Find where the given text appears and provide that cell's center as [x, y] coordinate. 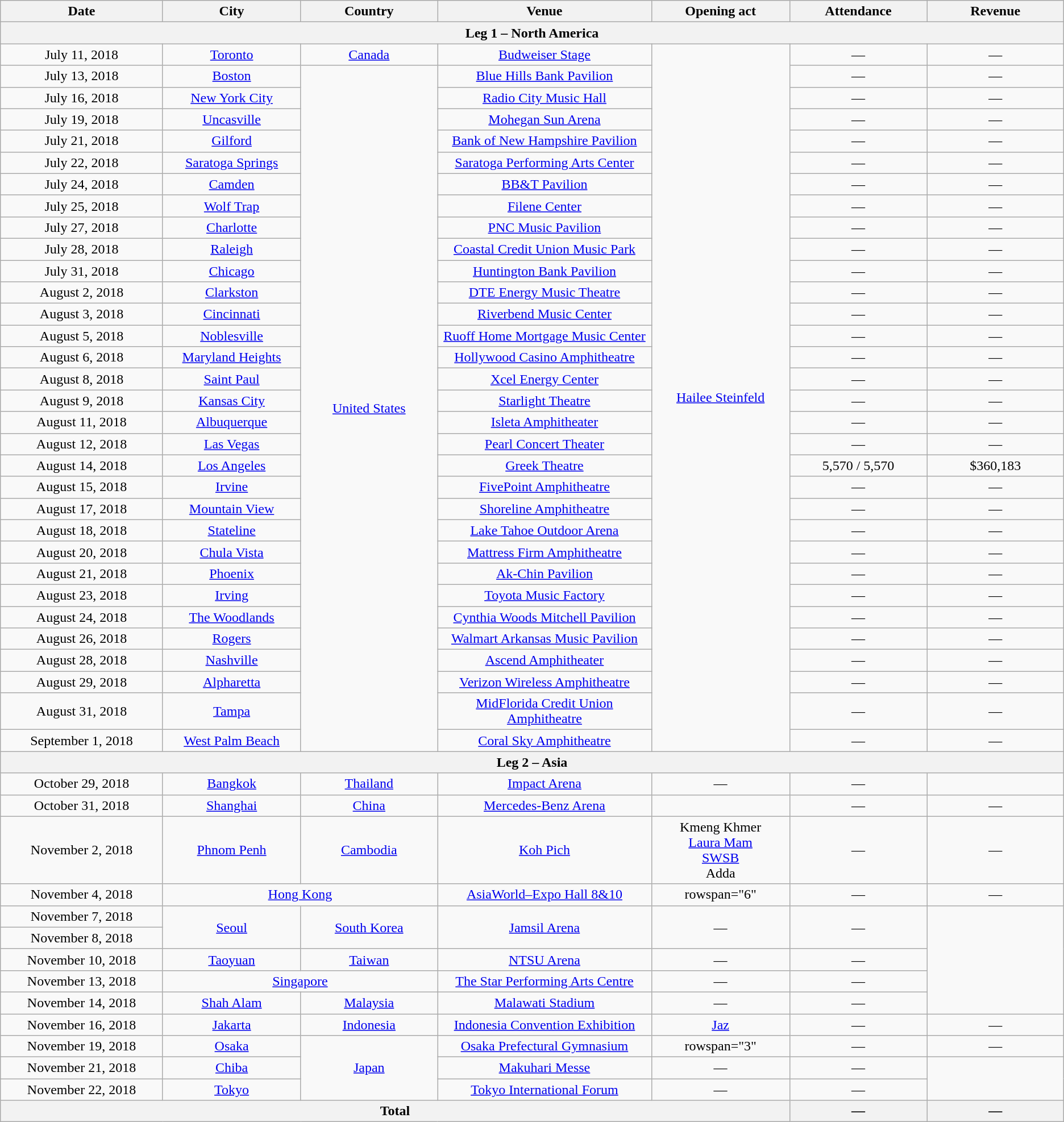
Impact Arena [545, 784]
Koh Pich [545, 850]
Starlight Theatre [545, 401]
Attendance [858, 11]
November 22, 2018 [82, 1090]
July 25, 2018 [82, 206]
Hong Kong [300, 895]
Shoreline Amphitheatre [545, 509]
Las Vegas [232, 444]
New York City [232, 98]
August 2, 2018 [82, 293]
July 31, 2018 [82, 271]
Indonesia [369, 1025]
Osaka [232, 1046]
August 12, 2018 [82, 444]
Leg 1 – North America [532, 33]
Cynthia Woods Mitchell Pavilion [545, 617]
August 6, 2018 [82, 358]
Phnom Penh [232, 850]
Shah Alam [232, 1003]
Taiwan [369, 959]
Pearl Concert Theater [545, 444]
rowspan="6" [721, 895]
Malaysia [369, 1003]
Coastal Credit Union Music Park [545, 249]
August 26, 2018 [82, 639]
Leg 2 – Asia [532, 762]
October 31, 2018 [82, 805]
Taoyuan [232, 959]
Country [369, 11]
Phoenix [232, 574]
Shanghai [232, 805]
Saratoga Springs [232, 163]
rowspan="3" [721, 1046]
Cincinnati [232, 314]
Mattress Firm Amphitheatre [545, 552]
Opening act [721, 11]
MidFlorida Credit Union Amphitheatre [545, 712]
Chicago [232, 271]
Ak-Chin Pavilion [545, 574]
Riverbend Music Center [545, 314]
Cambodia [369, 850]
November 8, 2018 [82, 938]
September 1, 2018 [82, 741]
West Palm Beach [232, 741]
DTE Energy Music Theatre [545, 293]
August 31, 2018 [82, 712]
Malawati Stadium [545, 1003]
August 11, 2018 [82, 422]
July 27, 2018 [82, 227]
Revenue [995, 11]
Mohegan Sun Arena [545, 119]
Osaka Prefectural Gymnasium [545, 1046]
Total [395, 1111]
Thailand [369, 784]
Blue Hills Bank Pavilion [545, 76]
Makuhari Messe [545, 1068]
November 21, 2018 [82, 1068]
Jakarta [232, 1025]
November 10, 2018 [82, 959]
Huntington Bank Pavilion [545, 271]
Nashville [232, 660]
South Korea [369, 927]
November 4, 2018 [82, 895]
Wolf Trap [232, 206]
Filene Center [545, 206]
The Woodlands [232, 617]
August 8, 2018 [82, 379]
Irvine [232, 487]
Date [82, 11]
Camden [232, 184]
AsiaWorld–Expo Hall 8&10 [545, 895]
November 7, 2018 [82, 916]
Mountain View [232, 509]
Charlotte [232, 227]
August 3, 2018 [82, 314]
Raleigh [232, 249]
Irving [232, 595]
Los Angeles [232, 466]
Jamsil Arena [545, 927]
Chiba [232, 1068]
Budweiser Stage [545, 55]
Coral Sky Amphitheatre [545, 741]
Hollywood Casino Amphitheatre [545, 358]
Maryland Heights [232, 358]
July 24, 2018 [82, 184]
Lake Tahoe Outdoor Arena [545, 530]
Indonesia Convention Exhibition [545, 1025]
$360,183 [995, 466]
BB&T Pavilion [545, 184]
August 9, 2018 [82, 401]
August 14, 2018 [82, 466]
Hailee Steinfeld [721, 398]
Stateline [232, 530]
United States [369, 408]
July 11, 2018 [82, 55]
Uncasville [232, 119]
Isleta Amphitheater [545, 422]
November 16, 2018 [82, 1025]
July 13, 2018 [82, 76]
August 24, 2018 [82, 617]
Toyota Music Factory [545, 595]
August 15, 2018 [82, 487]
Gilford [232, 141]
July 16, 2018 [82, 98]
Ascend Amphitheater [545, 660]
November 19, 2018 [82, 1046]
Saratoga Performing Arts Center [545, 163]
August 29, 2018 [82, 682]
Mercedes-Benz Arena [545, 805]
July 21, 2018 [82, 141]
August 5, 2018 [82, 336]
July 19, 2018 [82, 119]
Saint Paul [232, 379]
Ruoff Home Mortgage Music Center [545, 336]
China [369, 805]
Kansas City [232, 401]
Tokyo International Forum [545, 1090]
Bangkok [232, 784]
Venue [545, 11]
Verizon Wireless Amphitheatre [545, 682]
Chula Vista [232, 552]
July 28, 2018 [82, 249]
Radio City Music Hall [545, 98]
Kmeng KhmerLaura MamSWSBAdda [721, 850]
July 22, 2018 [82, 163]
PNC Music Pavilion [545, 227]
Singapore [300, 981]
November 13, 2018 [82, 981]
FivePoint Amphitheatre [545, 487]
Bank of New Hampshire Pavilion [545, 141]
August 17, 2018 [82, 509]
Greek Theatre [545, 466]
Noblesville [232, 336]
Walmart Arkansas Music Pavilion [545, 639]
City [232, 11]
November 14, 2018 [82, 1003]
The Star Performing Arts Centre [545, 981]
Toronto [232, 55]
Boston [232, 76]
Clarkston [232, 293]
August 18, 2018 [82, 530]
Japan [369, 1068]
August 20, 2018 [82, 552]
Albuquerque [232, 422]
Tampa [232, 712]
NTSU Arena [545, 959]
Canada [369, 55]
Alpharetta [232, 682]
Rogers [232, 639]
October 29, 2018 [82, 784]
November 2, 2018 [82, 850]
Jaz [721, 1025]
5,570 / 5,570 [858, 466]
Tokyo [232, 1090]
August 28, 2018 [82, 660]
August 21, 2018 [82, 574]
August 23, 2018 [82, 595]
Xcel Energy Center [545, 379]
Seoul [232, 927]
